Provide the (X, Y) coordinate of the cell's center where the given text is located.  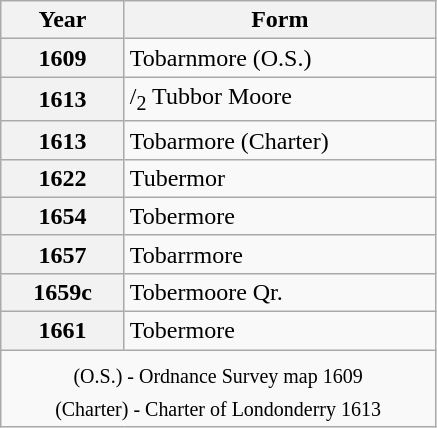
Year (63, 20)
Tobarnmore (O.S.) (280, 58)
(O.S.) - Ordnance Survey map 1609(Charter) - Charter of Londonderry 1613 (218, 389)
Tubermor (280, 178)
1659c (63, 292)
1657 (63, 254)
1609 (63, 58)
Tobarmore (Charter) (280, 140)
Tobarrmore (280, 254)
1654 (63, 216)
1661 (63, 331)
Tobermoore Qr. (280, 292)
Form (280, 20)
1622 (63, 178)
/2 Tubbor Moore (280, 99)
